Capture the cell that displays the provided text and extract its (x, y) central coordinate. 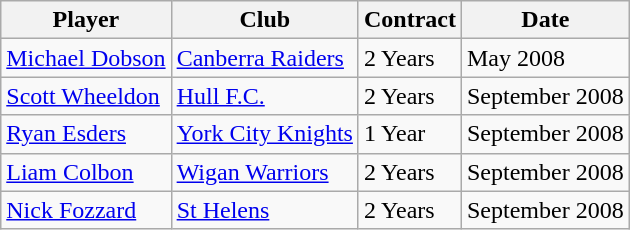
Date (545, 20)
York City Knights (264, 134)
Scott Wheeldon (86, 96)
Contract (410, 20)
St Helens (264, 210)
Wigan Warriors (264, 172)
Canberra Raiders (264, 58)
1 Year (410, 134)
Player (86, 20)
Liam Colbon (86, 172)
Club (264, 20)
Nick Fozzard (86, 210)
Michael Dobson (86, 58)
May 2008 (545, 58)
Ryan Esders (86, 134)
Hull F.C. (264, 96)
